Capture the cell that displays the provided text and extract its (x, y) central coordinate. 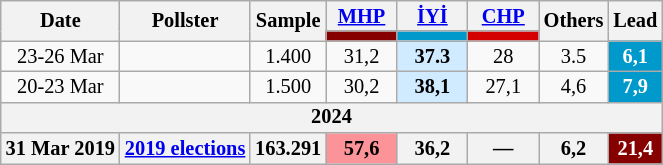
CHP (504, 16)
21,4 (635, 148)
2019 elections (185, 148)
28 (504, 56)
2024 (332, 118)
37.3 (432, 56)
Lead (635, 20)
30,2 (362, 86)
31 Mar 2019 (60, 148)
57,6 (362, 148)
23-26 Mar (60, 56)
1.500 (288, 86)
20-23 Mar (60, 86)
— (504, 148)
36,2 (432, 148)
6,2 (574, 148)
38,1 (432, 86)
MHP (362, 16)
163.291 (288, 148)
Sample (288, 20)
İYİ (432, 16)
Pollster (185, 20)
7,9 (635, 86)
4,6 (574, 86)
3.5 (574, 56)
27,1 (504, 86)
31,2 (362, 56)
1.400 (288, 56)
Date (60, 20)
Others (574, 20)
6,1 (635, 56)
